Locate the cell with the specified text and output its (x, y) center coordinate. 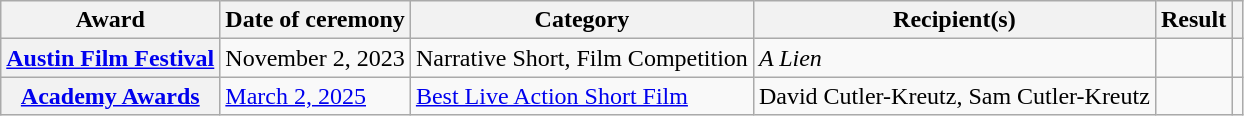
A Lien (954, 58)
Narrative Short, Film Competition (582, 58)
November 2, 2023 (316, 58)
Category (582, 20)
Best Live Action Short Film (582, 96)
Date of ceremony (316, 20)
Recipient(s) (954, 20)
Austin Film Festival (110, 58)
David Cutler-Kreutz, Sam Cutler-Kreutz (954, 96)
Academy Awards (110, 96)
March 2, 2025 (316, 96)
Award (110, 20)
Result (1193, 20)
